Output the [X, Y] coordinate of the center of the cell containing the given text.  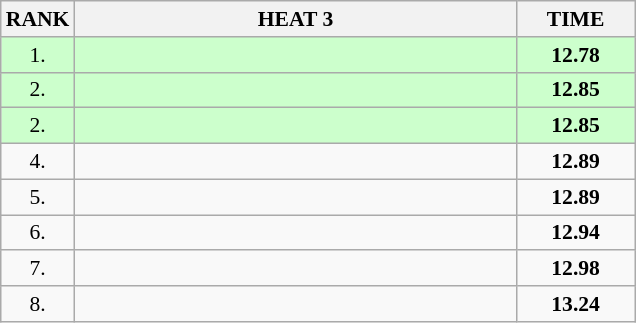
8. [38, 304]
HEAT 3 [295, 19]
12.94 [576, 233]
6. [38, 233]
12.98 [576, 269]
7. [38, 269]
12.78 [576, 55]
RANK [38, 19]
4. [38, 162]
TIME [576, 19]
1. [38, 55]
13.24 [576, 304]
5. [38, 197]
